Pinpoint the cell where the given text exists, returning its (X, Y) midpoint coordinate. 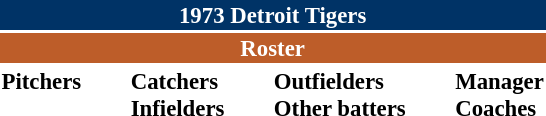
Roster (272, 48)
1973 Detroit Tigers (272, 15)
